For the text-containing cell, return its midpoint in [x, y] coordinate format. 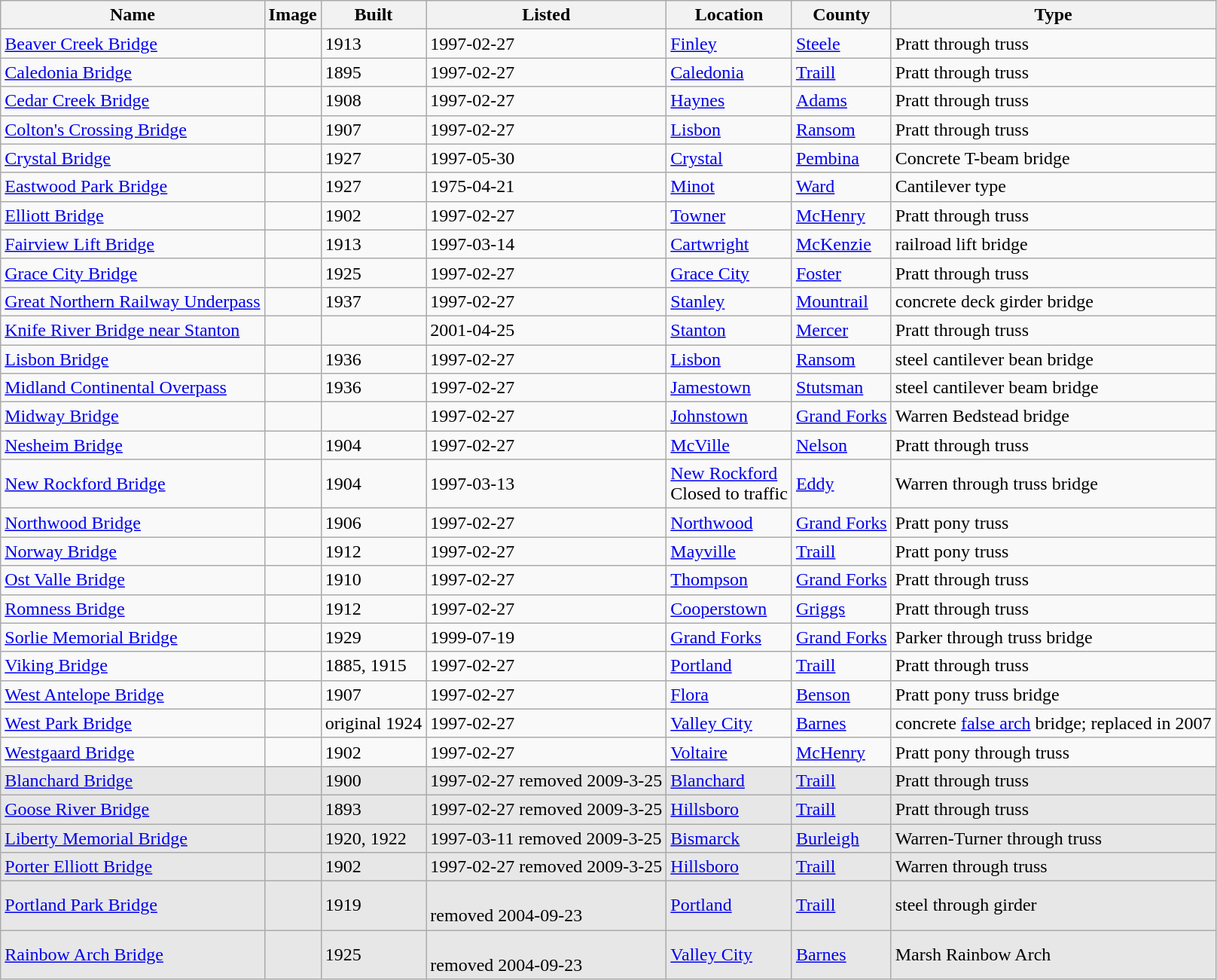
Midway Bridge [133, 417]
concrete deck girder bridge [1053, 301]
Portland Park Bridge [133, 905]
Griggs [841, 609]
Lisbon Bridge [133, 359]
Sorlie Memorial Bridge [133, 637]
Haynes [729, 101]
Rainbow Arch Bridge [133, 955]
Blanchard [729, 780]
Burleigh [841, 838]
1997-03-14 [547, 244]
Viking Bridge [133, 666]
Voltaire [729, 752]
1910 [374, 580]
Crystal Bridge [133, 158]
Warren-Turner through truss [1053, 838]
Concrete T-beam bridge [1053, 158]
Ward [841, 187]
1997-05-30 [547, 158]
Warren through truss bridge [1053, 484]
Mercer [841, 330]
railroad lift bridge [1053, 244]
Caledonia Bridge [133, 72]
Thompson [729, 580]
Warren Bedstead bridge [1053, 417]
Marsh Rainbow Arch [1053, 955]
Northwood [729, 523]
2001-04-25 [547, 330]
New Rockford Closed to traffic [729, 484]
Pembina [841, 158]
1937 [374, 301]
Stutsman [841, 388]
Foster [841, 273]
1920, 1922 [374, 838]
Parker through truss bridge [1053, 637]
Johnstown [729, 417]
Nesheim Bridge [133, 445]
Liberty Memorial Bridge [133, 838]
Grace City Bridge [133, 273]
County [841, 15]
Bismarck [729, 838]
Name [133, 15]
1908 [374, 101]
Adams [841, 101]
Steele [841, 44]
West Antelope Bridge [133, 695]
Image [292, 15]
Mountrail [841, 301]
1893 [374, 809]
1975-04-21 [547, 187]
Romness Bridge [133, 609]
Built [374, 15]
Towner [729, 215]
Knife River Bridge near Stanton [133, 330]
Cooperstown [729, 609]
concrete false arch bridge; replaced in 2007 [1053, 723]
Mayville [729, 551]
1997-03-13 [547, 484]
Eddy [841, 484]
Fairview Lift Bridge [133, 244]
Benson [841, 695]
West Park Bridge [133, 723]
Jamestown [729, 388]
original 1924 [374, 723]
Goose River Bridge [133, 809]
Grace City [729, 273]
Type [1053, 15]
Blanchard Bridge [133, 780]
steel cantilever beam bridge [1053, 388]
Cartwright [729, 244]
Elliott Bridge [133, 215]
Midland Continental Overpass [133, 388]
Porter Elliott Bridge [133, 867]
steel through girder [1053, 905]
1895 [374, 72]
Norway Bridge [133, 551]
Eastwood Park Bridge [133, 187]
Westgaard Bridge [133, 752]
Crystal [729, 158]
Caledonia [729, 72]
Stanton [729, 330]
1906 [374, 523]
Cedar Creek Bridge [133, 101]
Beaver Creek Bridge [133, 44]
steel cantilever bean bridge [1053, 359]
1919 [374, 905]
Ost Valle Bridge [133, 580]
Pratt pony through truss [1053, 752]
New Rockford Bridge [133, 484]
McVille [729, 445]
Stanley [729, 301]
Finley [729, 44]
Cantilever type [1053, 187]
Flora [729, 695]
McKenzie [841, 244]
1885, 1915 [374, 666]
Northwood Bridge [133, 523]
Great Northern Railway Underpass [133, 301]
Minot [729, 187]
Nelson [841, 445]
1999-07-19 [547, 637]
Listed [547, 15]
1997-03-11 removed 2009-3-25 [547, 838]
1900 [374, 780]
Warren through truss [1053, 867]
Location [729, 15]
Colton's Crossing Bridge [133, 130]
1929 [374, 637]
Pratt pony truss bridge [1053, 695]
